Output the [X, Y] coordinate of the center of the cell containing the given text.  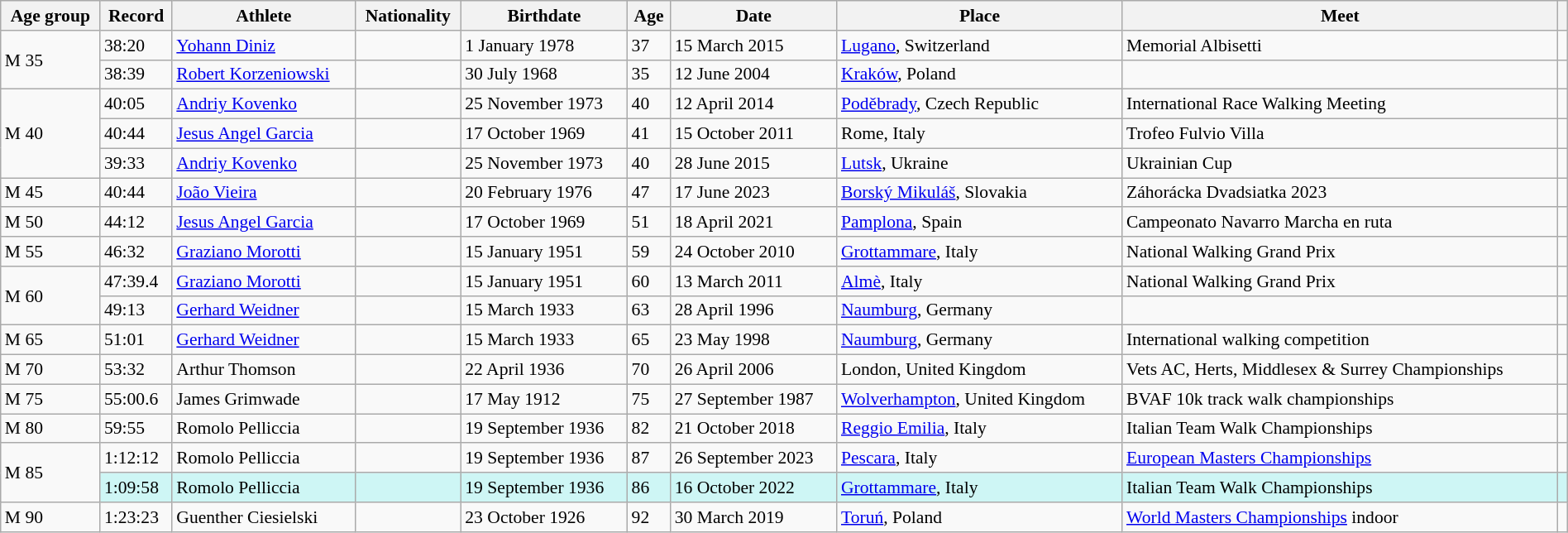
M 65 [50, 340]
London, United Kingdom [979, 370]
Lutsk, Ukraine [979, 163]
M 80 [50, 429]
75 [649, 399]
Guenther Ciesielski [263, 517]
30 March 2019 [754, 517]
17 May 1912 [544, 399]
49:13 [136, 310]
35 [649, 74]
European Masters Championships [1340, 459]
27 September 1987 [754, 399]
Age [649, 16]
15 October 2011 [754, 134]
86 [649, 487]
51:01 [136, 340]
Pamplona, Spain [979, 223]
M 85 [50, 473]
18 April 2021 [754, 223]
53:32 [136, 370]
16 October 2022 [754, 487]
82 [649, 429]
Place [979, 16]
40:05 [136, 104]
Vets AC, Herts, Middlesex & Surrey Championships [1340, 370]
Campeonato Navarro Marcha en ruta [1340, 223]
28 April 1996 [754, 310]
28 June 2015 [754, 163]
Lugano, Switzerland [979, 46]
47:39.4 [136, 281]
41 [649, 134]
13 March 2011 [754, 281]
World Masters Championships indoor [1340, 517]
1:23:23 [136, 517]
Memorial Albisetti [1340, 46]
M 55 [50, 252]
M 75 [50, 399]
37 [649, 46]
23 May 1998 [754, 340]
James Grimwade [263, 399]
Date [754, 16]
21 October 2018 [754, 429]
92 [649, 517]
70 [649, 370]
20 February 1976 [544, 193]
38:39 [136, 74]
Wolverhampton, United Kingdom [979, 399]
M 60 [50, 296]
26 September 2023 [754, 459]
59:55 [136, 429]
26 April 2006 [754, 370]
M 70 [50, 370]
12 April 2014 [754, 104]
44:12 [136, 223]
Meet [1340, 16]
60 [649, 281]
46:32 [136, 252]
Toruń, Poland [979, 517]
Athlete [263, 16]
Pescara, Italy [979, 459]
Ukrainian Cup [1340, 163]
Almè, Italy [979, 281]
59 [649, 252]
Robert Korzeniowski [263, 74]
15 March 2015 [754, 46]
M 90 [50, 517]
M 50 [50, 223]
Birthdate [544, 16]
1:09:58 [136, 487]
M 40 [50, 134]
1:12:12 [136, 459]
47 [649, 193]
M 45 [50, 193]
24 October 2010 [754, 252]
Reggio Emilia, Italy [979, 429]
Age group [50, 16]
Poděbrady, Czech Republic [979, 104]
International Race Walking Meeting [1340, 104]
Yohann Diniz [263, 46]
55:00.6 [136, 399]
Nationality [408, 16]
Záhorácka Dvadsiatka 2023 [1340, 193]
17 June 2023 [754, 193]
23 October 1926 [544, 517]
BVAF 10k track walk championships [1340, 399]
65 [649, 340]
Arthur Thomson [263, 370]
30 July 1968 [544, 74]
International walking competition [1340, 340]
87 [649, 459]
12 June 2004 [754, 74]
39:33 [136, 163]
Trofeo Fulvio Villa [1340, 134]
1 January 1978 [544, 46]
63 [649, 310]
38:20 [136, 46]
Rome, Italy [979, 134]
Borský Mikuláš, Slovakia [979, 193]
Record [136, 16]
M 35 [50, 60]
22 April 1936 [544, 370]
Kraków, Poland [979, 74]
João Vieira [263, 193]
51 [649, 223]
